Return (X, Y) of the center of cell containing provided text 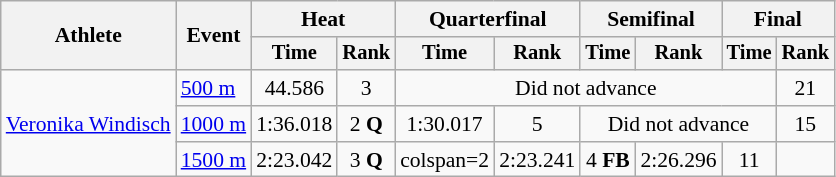
Final (778, 19)
Quarterfinal (488, 19)
3 (366, 88)
Veronika Windisch (88, 124)
1:30.017 (444, 124)
5 (537, 124)
Heat (323, 19)
500 m (214, 88)
15 (806, 124)
Semifinal (650, 19)
21 (806, 88)
44.586 (294, 88)
Athlete (88, 36)
2 Q (366, 124)
1000 m (214, 124)
Event (214, 36)
1:36.018 (294, 124)
